From the cell containing the given text, extract its center point as [x, y] coordinate. 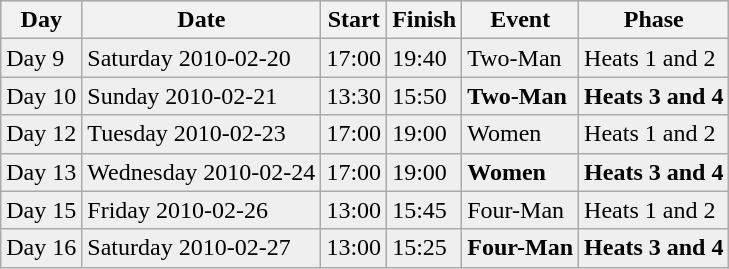
13:30 [354, 96]
Finish [424, 20]
Day 16 [42, 248]
Wednesday 2010-02-24 [202, 172]
15:45 [424, 210]
Start [354, 20]
Day 12 [42, 134]
Day 15 [42, 210]
Day 10 [42, 96]
Saturday 2010-02-27 [202, 248]
Event [520, 20]
Date [202, 20]
Sunday 2010-02-21 [202, 96]
15:50 [424, 96]
Day [42, 20]
19:40 [424, 58]
Day 13 [42, 172]
15:25 [424, 248]
Saturday 2010-02-20 [202, 58]
Phase [654, 20]
Tuesday 2010-02-23 [202, 134]
Day 9 [42, 58]
Friday 2010-02-26 [202, 210]
